Extract the (X, Y) coordinate from the center of the cell holding the provided text.  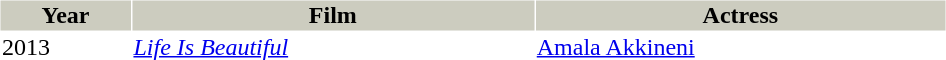
Actress (740, 15)
Year (65, 15)
Film (333, 15)
